Locate the cell with the specified text and output its [x, y] center coordinate. 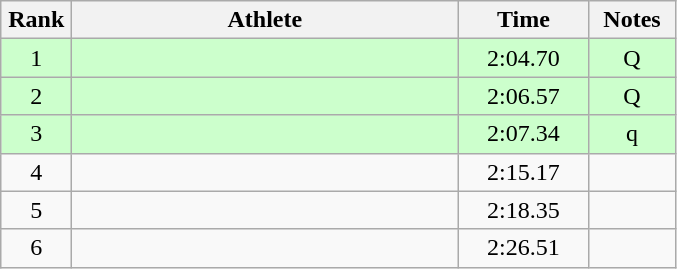
Time [524, 20]
2:26.51 [524, 248]
3 [36, 134]
5 [36, 210]
2:18.35 [524, 210]
2:06.57 [524, 96]
Notes [632, 20]
q [632, 134]
2:04.70 [524, 58]
4 [36, 172]
2:15.17 [524, 172]
Rank [36, 20]
Athlete [265, 20]
6 [36, 248]
2 [36, 96]
2:07.34 [524, 134]
1 [36, 58]
